For the text-containing cell, return its midpoint in [X, Y] coordinate format. 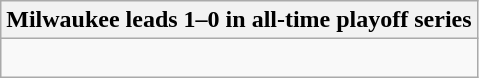
Milwaukee leads 1–0 in all-time playoff series [239, 20]
